Detect which cell encompasses the target text, then output its (x, y) center coordinate. 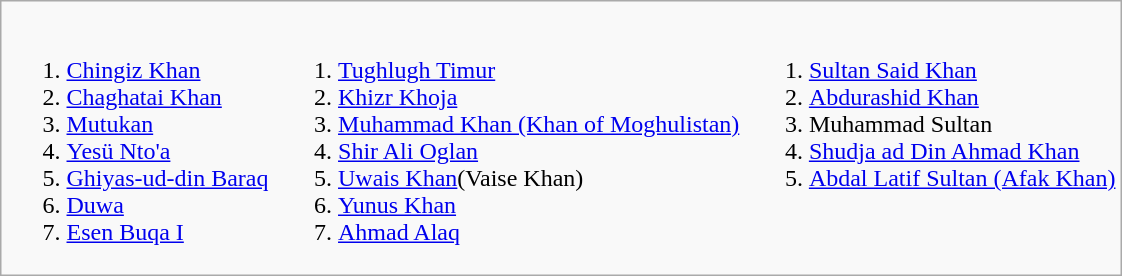
Chingiz Khan Chaghatai Khan Mutukan Yesü Nto'a Ghiyas-ud-din Baraq Duwa Esen Buqa I (137, 138)
Sultan Said Khan Abdurashid Khan Muhammad Sultan Shudja ad Din Ahmad Khan Abdal Latif Sultan (Afak Khan) (932, 138)
Tughlugh Timur Khizr Khoja Muhammad Khan (Khan of Moghulistan) Shir Ali Oglan Uwais Khan(Vaise Khan) Yunus Khan Ahmad Alaq (508, 138)
